Identify which cell holds the provided text, then report its [x, y] central coordinate. 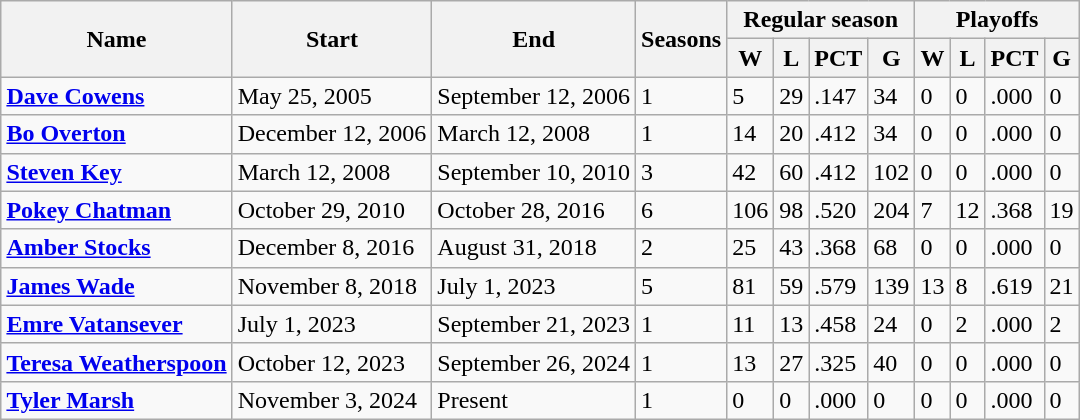
.619 [1014, 286]
68 [892, 248]
42 [750, 172]
Start [332, 39]
59 [792, 286]
October 28, 2016 [534, 210]
November 8, 2018 [332, 286]
Regular season [821, 20]
.325 [838, 362]
106 [750, 210]
6 [682, 210]
Dave Cowens [116, 96]
August 31, 2018 [534, 248]
Present [534, 400]
12 [968, 210]
.520 [838, 210]
.458 [838, 324]
21 [1062, 286]
Bo Overton [116, 134]
James Wade [116, 286]
September 26, 2024 [534, 362]
7 [932, 210]
May 25, 2005 [332, 96]
8 [968, 286]
October 12, 2023 [332, 362]
Tyler Marsh [116, 400]
Emre Vatansever [116, 324]
19 [1062, 210]
25 [750, 248]
September 10, 2010 [534, 172]
20 [792, 134]
Steven Key [116, 172]
October 29, 2010 [332, 210]
End [534, 39]
81 [750, 286]
14 [750, 134]
September 21, 2023 [534, 324]
29 [792, 96]
Playoffs [997, 20]
204 [892, 210]
Teresa Weatherspoon [116, 362]
98 [792, 210]
November 3, 2024 [332, 400]
Seasons [682, 39]
43 [792, 248]
Name [116, 39]
24 [892, 324]
December 12, 2006 [332, 134]
3 [682, 172]
11 [750, 324]
27 [792, 362]
.147 [838, 96]
Amber Stocks [116, 248]
September 12, 2006 [534, 96]
December 8, 2016 [332, 248]
139 [892, 286]
.579 [838, 286]
102 [892, 172]
40 [892, 362]
Pokey Chatman [116, 210]
60 [792, 172]
